Identify which cell holds the provided text, then report its [x, y] central coordinate. 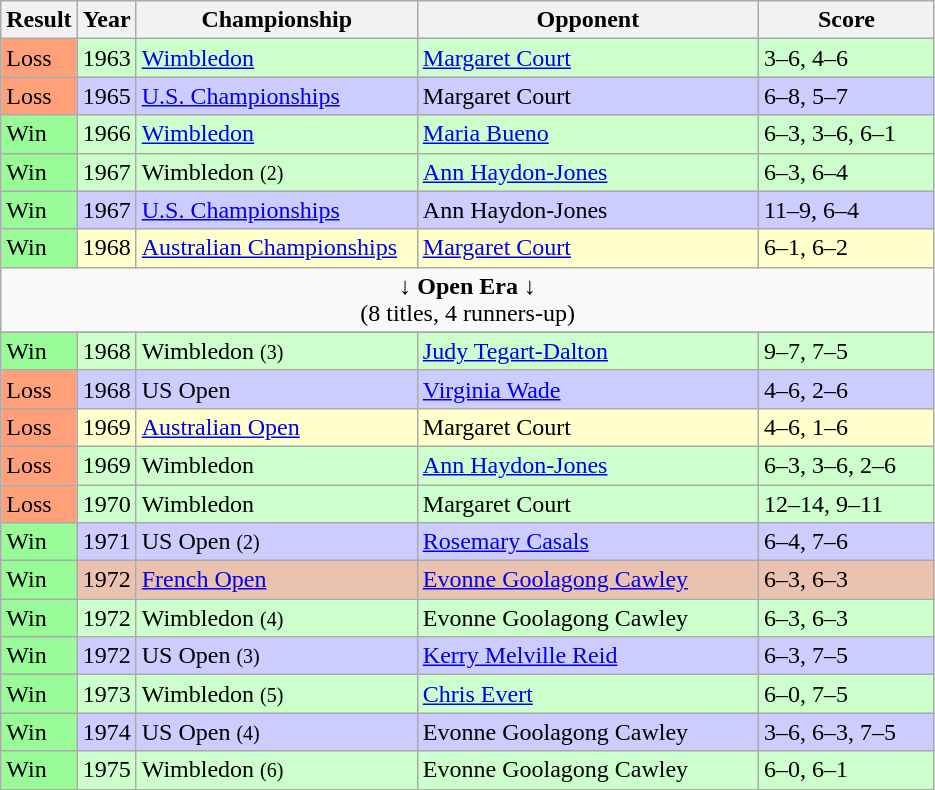
Australian Championships [276, 248]
1963 [106, 58]
6–3, 7–5 [846, 656]
1971 [106, 542]
US Open (3) [276, 656]
Kerry Melville Reid [588, 656]
Rosemary Casals [588, 542]
Maria Bueno [588, 134]
Wimbledon (4) [276, 618]
6–3, 3–6, 6–1 [846, 134]
6–3, 6–4 [846, 172]
4–6, 2–6 [846, 389]
1975 [106, 770]
Championship [276, 20]
Result [39, 20]
Score [846, 20]
6–3, 3–6, 2–6 [846, 465]
9–7, 7–5 [846, 351]
French Open [276, 580]
US Open (2) [276, 542]
1970 [106, 503]
Virginia Wade [588, 389]
1965 [106, 96]
Year [106, 20]
1973 [106, 694]
4–6, 1–6 [846, 427]
6–0, 6–1 [846, 770]
12–14, 9–11 [846, 503]
Wimbledon (6) [276, 770]
Judy Tegart-Dalton [588, 351]
Australian Open [276, 427]
1966 [106, 134]
3–6, 6–3, 7–5 [846, 732]
↓ Open Era ↓(8 titles, 4 runners-up) [468, 300]
6–4, 7–6 [846, 542]
Wimbledon (3) [276, 351]
US Open [276, 389]
11–9, 6–4 [846, 210]
6–1, 6–2 [846, 248]
Wimbledon (5) [276, 694]
Wimbledon (2) [276, 172]
1974 [106, 732]
Opponent [588, 20]
3–6, 4–6 [846, 58]
US Open (4) [276, 732]
Chris Evert [588, 694]
6–8, 5–7 [846, 96]
6–0, 7–5 [846, 694]
